Determine the (x, y) coordinate at the center of the cell enclosing the given text.  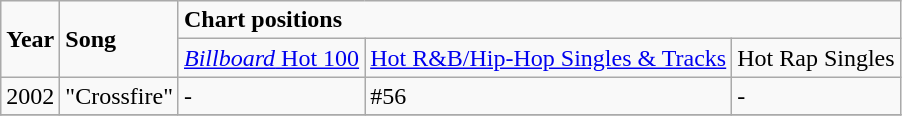
Chart positions (539, 20)
Hot Rap Singles (816, 58)
Hot R&B/Hip-Hop Singles & Tracks (548, 58)
Song (120, 39)
Billboard Hot 100 (271, 58)
"Crossfire" (120, 96)
Year (30, 39)
#56 (548, 96)
2002 (30, 96)
